Locate the cell with the specified text and output its (X, Y) center coordinate. 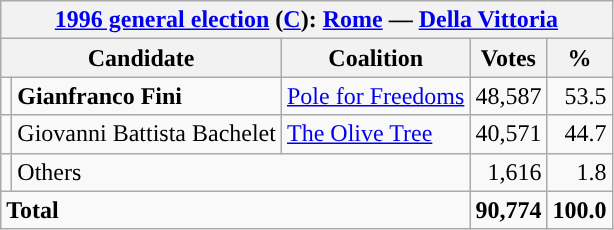
Candidate (142, 58)
Gianfranco Fini (147, 96)
Pole for Freedoms (375, 96)
Others (241, 172)
1996 general election (C): Rome — Della Vittoria (306, 20)
44.7 (580, 134)
1.8 (580, 172)
40,571 (508, 134)
53.5 (580, 96)
Coalition (375, 58)
% (580, 58)
90,774 (508, 210)
1,616 (508, 172)
Giovanni Battista Bachelet (147, 134)
100.0 (580, 210)
48,587 (508, 96)
Total (236, 210)
Votes (508, 58)
The Olive Tree (375, 134)
